Identify which cell holds the provided text, then report its [X, Y] central coordinate. 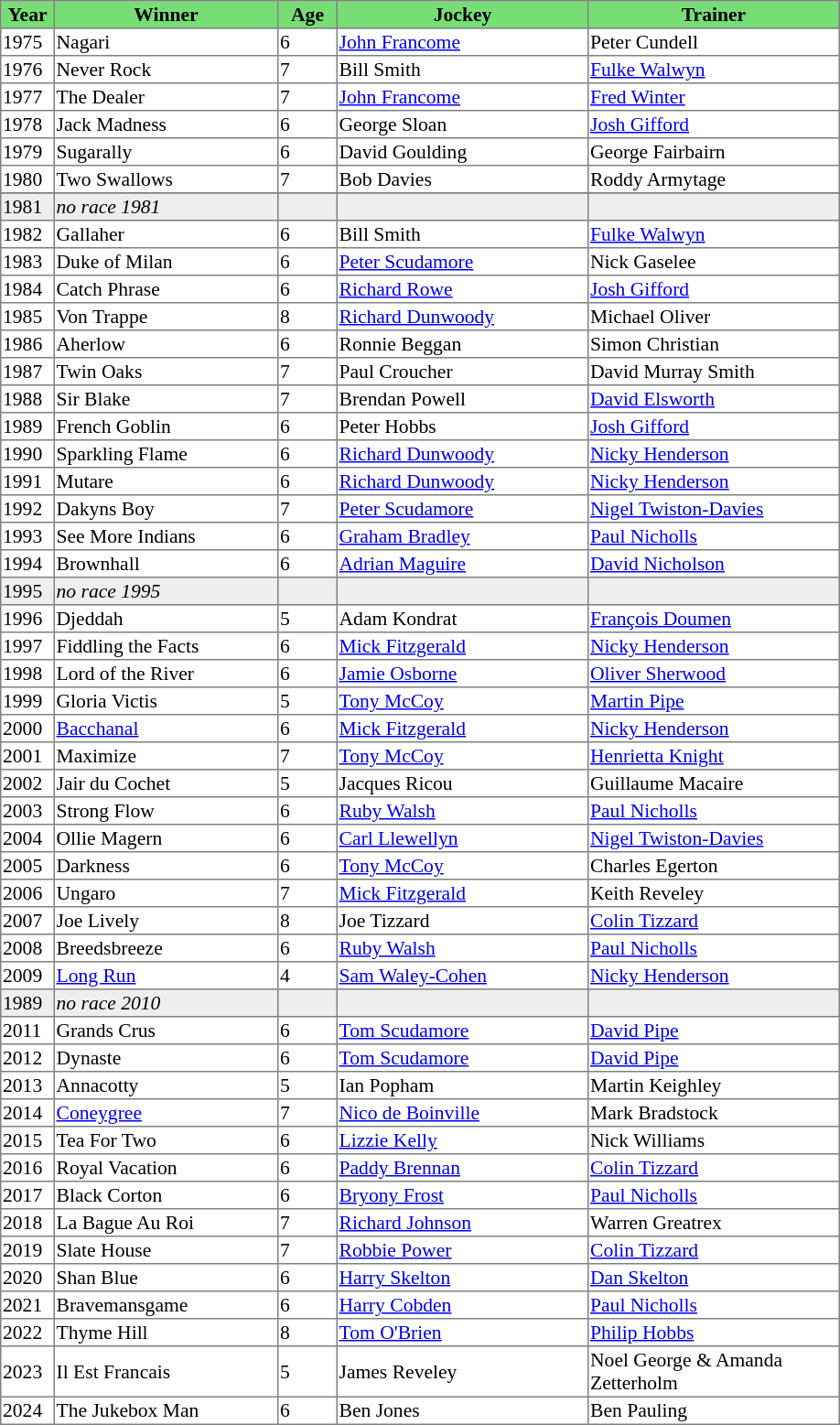
Slate House [166, 1250]
1983 [27, 262]
2002 [27, 783]
La Bague Au Roi [166, 1223]
Fiddling the Facts [166, 646]
2006 [27, 893]
Brownhall [166, 564]
Michael Oliver [714, 317]
Noel George & Amanda Zetterholm [714, 1372]
Henrietta Knight [714, 756]
1990 [27, 454]
Age [307, 15]
Shan Blue [166, 1278]
Oliver Sherwood [714, 674]
David Elsworth [714, 399]
Richard Rowe [462, 289]
Royal Vacation [166, 1168]
2015 [27, 1140]
2009 [27, 976]
Year [27, 15]
2000 [27, 729]
2019 [27, 1250]
2013 [27, 1085]
Catch Phrase [166, 289]
2012 [27, 1058]
Jacques Ricou [462, 783]
Trainer [714, 15]
Djeddah [166, 619]
1986 [27, 344]
Sugarally [166, 152]
Mutare [166, 481]
Charles Egerton [714, 866]
Graham Bradley [462, 536]
2018 [27, 1223]
Lord of the River [166, 674]
Nagari [166, 42]
Paddy Brennan [462, 1168]
French Goblin [166, 426]
Two Swallows [166, 179]
1997 [27, 646]
2017 [27, 1195]
Long Run [166, 976]
Ian Popham [462, 1085]
2007 [27, 921]
4 [307, 976]
Dynaste [166, 1058]
Jamie Osborne [462, 674]
2008 [27, 948]
Von Trappe [166, 317]
Sparkling Flame [166, 454]
Adam Kondrat [462, 619]
David Nicholson [714, 564]
2023 [27, 1372]
1996 [27, 619]
Peter Cundell [714, 42]
David Goulding [462, 152]
Never Rock [166, 70]
Jack Madness [166, 124]
Jockey [462, 15]
Aherlow [166, 344]
Thyme Hill [166, 1333]
1994 [27, 564]
2003 [27, 811]
Gallaher [166, 234]
Twin Oaks [166, 372]
François Doumen [714, 619]
Duke of Milan [166, 262]
2005 [27, 866]
Ben Pauling [714, 1410]
Lizzie Kelly [462, 1140]
Simon Christian [714, 344]
Maximize [166, 756]
Dan Skelton [714, 1278]
Joe Lively [166, 921]
Nick Williams [714, 1140]
Fred Winter [714, 97]
Roddy Armytage [714, 179]
Bob Davies [462, 179]
Paul Croucher [462, 372]
Ollie Magern [166, 838]
Black Corton [166, 1195]
1985 [27, 317]
Peter Hobbs [462, 426]
1975 [27, 42]
Darkness [166, 866]
Robbie Power [462, 1250]
See More Indians [166, 536]
1999 [27, 701]
1987 [27, 372]
Warren Greatrex [714, 1223]
1998 [27, 674]
The Dealer [166, 97]
Philip Hobbs [714, 1333]
George Sloan [462, 124]
Joe Tizzard [462, 921]
Annacotty [166, 1085]
Gloria Victis [166, 701]
Mark Bradstock [714, 1113]
The Jukebox Man [166, 1410]
2014 [27, 1113]
no race 1995 [166, 591]
2020 [27, 1278]
Carl Llewellyn [462, 838]
1978 [27, 124]
Bryony Frost [462, 1195]
2001 [27, 756]
1981 [27, 207]
Bacchanal [166, 729]
1976 [27, 70]
Adrian Maguire [462, 564]
Jair du Cochet [166, 783]
Ronnie Beggan [462, 344]
Brendan Powell [462, 399]
1984 [27, 289]
David Murray Smith [714, 372]
Keith Reveley [714, 893]
George Fairbairn [714, 152]
Martin Pipe [714, 701]
Sam Waley-Cohen [462, 976]
Ungaro [166, 893]
Tea For Two [166, 1140]
Breedsbreeze [166, 948]
1992 [27, 509]
Coneygree [166, 1113]
Harry Skelton [462, 1278]
James Reveley [462, 1372]
Grands Crus [166, 1031]
1980 [27, 179]
2016 [27, 1168]
2024 [27, 1410]
Guillaume Macaire [714, 783]
2004 [27, 838]
Ben Jones [462, 1410]
Tom O'Brien [462, 1333]
Nico de Boinville [462, 1113]
2011 [27, 1031]
Bravemansgame [166, 1305]
Sir Blake [166, 399]
1988 [27, 399]
Dakyns Boy [166, 509]
2021 [27, 1305]
no race 1981 [166, 207]
Martin Keighley [714, 1085]
Richard Johnson [462, 1223]
1982 [27, 234]
Strong Flow [166, 811]
1979 [27, 152]
1995 [27, 591]
Nick Gaselee [714, 262]
1993 [27, 536]
Winner [166, 15]
Harry Cobden [462, 1305]
no race 2010 [166, 1003]
2022 [27, 1333]
1977 [27, 97]
1991 [27, 481]
Il Est Francais [166, 1372]
